Locate the cell with the specified text and output its [X, Y] center coordinate. 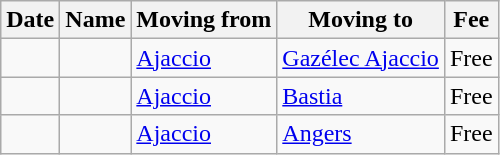
Fee [471, 20]
Bastia [361, 96]
Moving from [204, 20]
Angers [361, 134]
Moving to [361, 20]
Date [30, 20]
Name [96, 20]
Gazélec Ajaccio [361, 58]
